From the cell containing the given text, extract its center point as (X, Y) coordinate. 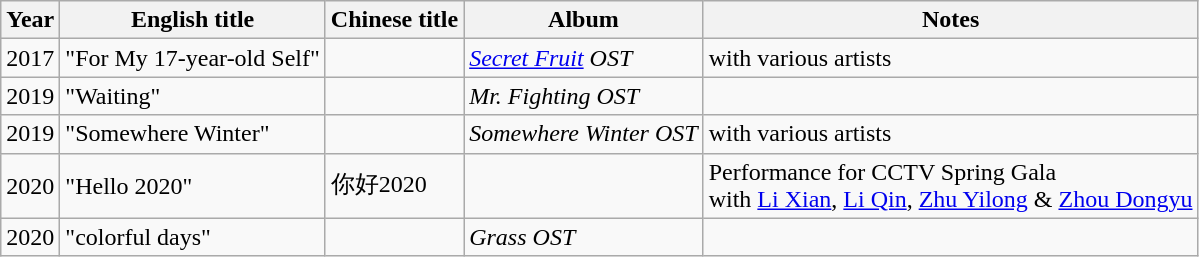
"colorful days" (192, 237)
"Waiting" (192, 96)
"Somewhere Winter" (192, 134)
Chinese title (394, 20)
Notes (950, 20)
"For My 17-year-old Self" (192, 58)
Somewhere Winter OST (584, 134)
Year (30, 20)
Performance for CCTV Spring Galawith Li Xian, Li Qin, Zhu Yilong & Zhou Dongyu (950, 186)
Mr. Fighting OST (584, 96)
Secret Fruit OST (584, 58)
Grass OST (584, 237)
English title (192, 20)
2017 (30, 58)
"Hello 2020" (192, 186)
你好2020 (394, 186)
Album (584, 20)
